Search for the cell housing the specified text and yield its (X, Y) center coordinate. 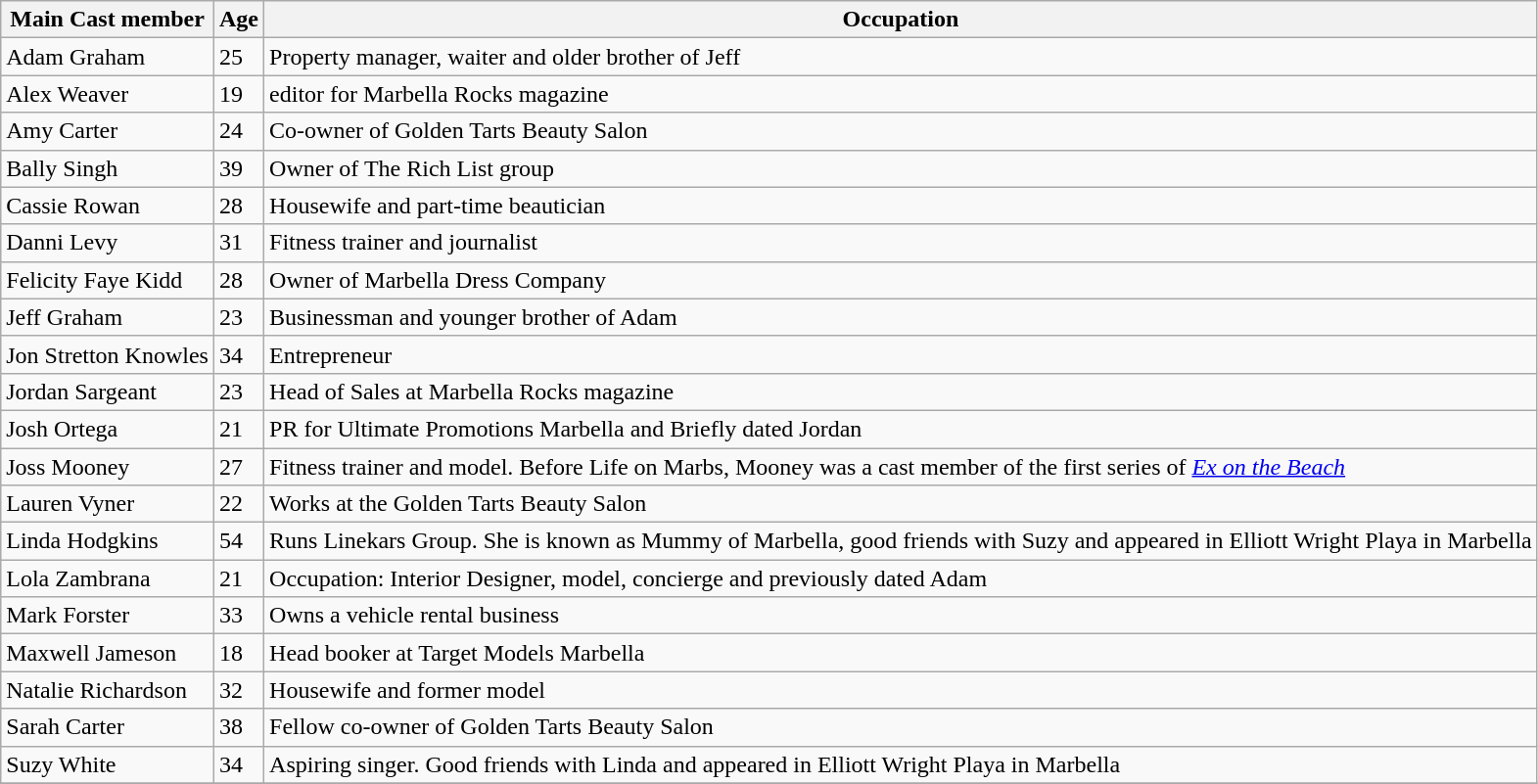
Jeff Graham (108, 317)
PR for Ultimate Promotions Marbella and Briefly dated Jordan (901, 429)
Housewife and part-time beautician (901, 206)
39 (239, 168)
Runs Linekars Group. She is known as Mummy of Marbella, good friends with Suzy and appeared in Elliott Wright Playa in Marbella (901, 541)
Sarah Carter (108, 727)
24 (239, 131)
Jon Stretton Knowles (108, 354)
32 (239, 690)
Fitness trainer and journalist (901, 243)
Joss Mooney (108, 467)
Fitness trainer and model. Before Life on Marbs, Mooney was a cast member of the first series of Ex on the Beach (901, 467)
Mark Forster (108, 616)
Cassie Rowan (108, 206)
Lola Zambrana (108, 578)
Josh Ortega (108, 429)
Owns a vehicle rental business (901, 616)
18 (239, 653)
Suzy White (108, 764)
19 (239, 94)
38 (239, 727)
Linda Hodgkins (108, 541)
Age (239, 20)
27 (239, 467)
Adam Graham (108, 57)
Co-owner of Golden Tarts Beauty Salon (901, 131)
Entrepreneur (901, 354)
Occupation (901, 20)
Jordan Sargeant (108, 392)
Housewife and former model (901, 690)
Felicity Faye Kidd (108, 280)
Property manager, waiter and older brother of Jeff (901, 57)
Bally Singh (108, 168)
Fellow co-owner of Golden Tarts Beauty Salon (901, 727)
54 (239, 541)
Alex Weaver (108, 94)
Works at the Golden Tarts Beauty Salon (901, 504)
Maxwell Jameson (108, 653)
Danni Levy (108, 243)
Lauren Vyner (108, 504)
Businessman and younger brother of Adam (901, 317)
Amy Carter (108, 131)
22 (239, 504)
Natalie Richardson (108, 690)
Owner of Marbella Dress Company (901, 280)
editor for Marbella Rocks magazine (901, 94)
Main Cast member (108, 20)
33 (239, 616)
Aspiring singer. Good friends with Linda and appeared in Elliott Wright Playa in Marbella (901, 764)
31 (239, 243)
Owner of The Rich List group (901, 168)
Head booker at Target Models Marbella (901, 653)
Occupation: Interior Designer, model, concierge and previously dated Adam (901, 578)
Head of Sales at Marbella Rocks magazine (901, 392)
25 (239, 57)
